Search for the cell housing the specified text and yield its (x, y) center coordinate. 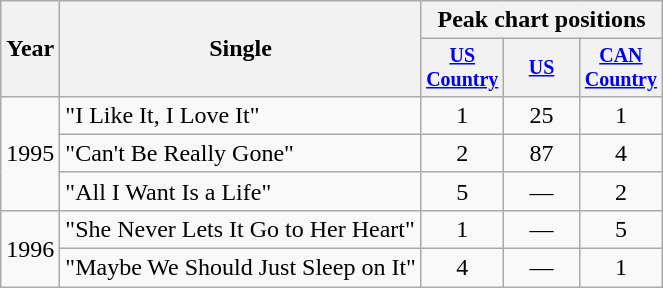
US Country (462, 68)
1996 (30, 248)
Peak chart positions (541, 20)
US (542, 68)
87 (542, 153)
Single (241, 49)
"All I Want Is a Life" (241, 191)
Year (30, 49)
"She Never Lets It Go to Her Heart" (241, 229)
"I Like It, I Love It" (241, 115)
1995 (30, 153)
"Can't Be Really Gone" (241, 153)
CAN Country (621, 68)
"Maybe We Should Just Sleep on It" (241, 268)
25 (542, 115)
